Determine the (X, Y) coordinate at the center of the cell enclosing the given text.  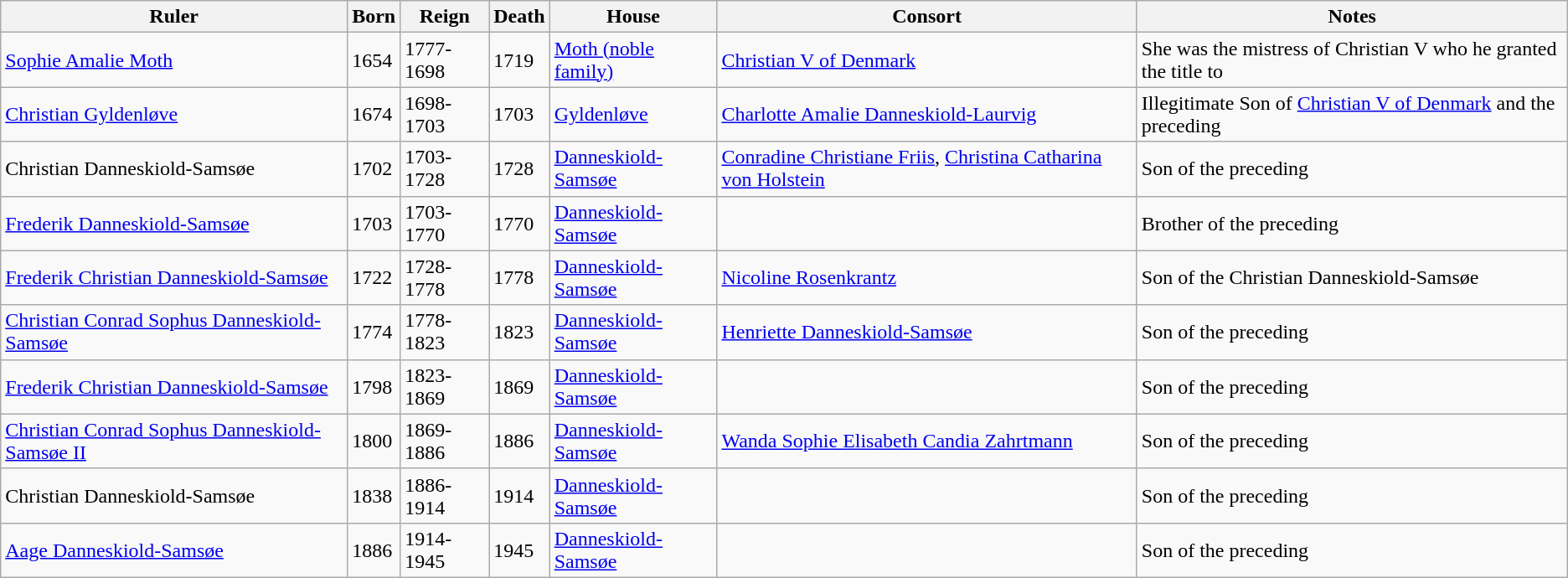
1869-1886 (445, 441)
1698-1703 (445, 114)
Wanda Sophie Elisabeth Candia Zahrtmann (926, 441)
Christian Conrad Sophus Danneskiold-Samsøe II (174, 441)
She was the mistress of Christian V who he granted the title to (1352, 60)
1654 (374, 60)
Ruler (174, 17)
1798 (374, 387)
1722 (374, 278)
House (633, 17)
1674 (374, 114)
Aage Danneskiold-Samsøe (174, 550)
1703-1728 (445, 169)
1719 (519, 60)
1778-1823 (445, 332)
Notes (1352, 17)
Frederik Danneskiold-Samsøe (174, 223)
1770 (519, 223)
1728 (519, 169)
1823-1869 (445, 387)
Sophie Amalie Moth (174, 60)
Illegitimate Son of Christian V of Denmark and the preceding (1352, 114)
Henriette Danneskiold-Samsøe (926, 332)
1778 (519, 278)
Death (519, 17)
Born (374, 17)
Christian Conrad Sophus Danneskiold-Samsøe (174, 332)
Reign (445, 17)
1914 (519, 496)
1728-1778 (445, 278)
1800 (374, 441)
Consort (926, 17)
1703-1770 (445, 223)
1869 (519, 387)
Christian Gyldenløve (174, 114)
1777-1698 (445, 60)
Moth (noble family) (633, 60)
Christian V of Denmark (926, 60)
Gyldenløve (633, 114)
Son of the Christian Danneskiold-Samsøe (1352, 278)
Conradine Christiane Friis, Christina Catharina von Holstein (926, 169)
1945 (519, 550)
Nicoline Rosenkrantz (926, 278)
1886-1914 (445, 496)
Brother of the preceding (1352, 223)
Charlotte Amalie Danneskiold-Laurvig (926, 114)
1914-1945 (445, 550)
1823 (519, 332)
1838 (374, 496)
1702 (374, 169)
1774 (374, 332)
